For the text-containing cell, return its midpoint in [X, Y] coordinate format. 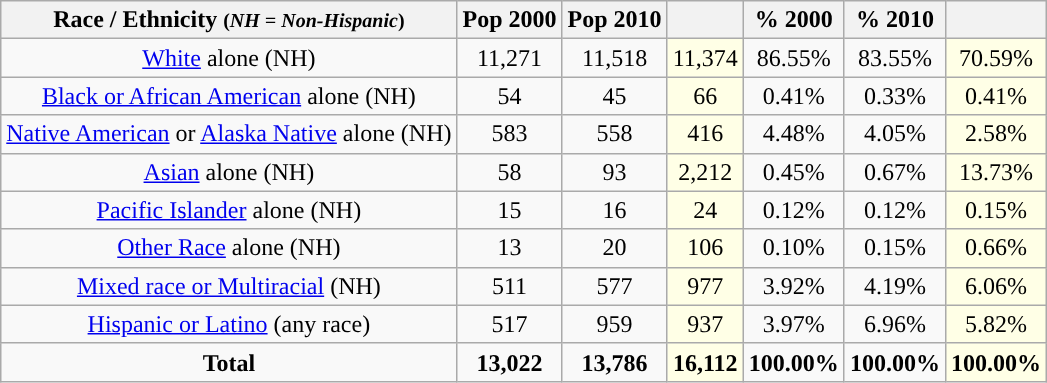
0.67% [894, 172]
4.19% [894, 286]
13 [510, 248]
3.92% [794, 286]
937 [705, 324]
24 [705, 210]
Race / Ethnicity (NH = Non-Hispanic) [229, 20]
11,271 [510, 58]
0.10% [794, 248]
11,518 [614, 58]
Total [229, 362]
583 [510, 134]
0.66% [996, 248]
93 [614, 172]
2.58% [996, 134]
20 [614, 248]
11,374 [705, 58]
16 [614, 210]
Hispanic or Latino (any race) [229, 324]
58 [510, 172]
70.59% [996, 58]
Native American or Alaska Native alone (NH) [229, 134]
Pop 2010 [614, 20]
Black or African American alone (NH) [229, 96]
6.06% [996, 286]
13,786 [614, 362]
959 [614, 324]
106 [705, 248]
4.48% [794, 134]
5.82% [996, 324]
0.45% [794, 172]
517 [510, 324]
558 [614, 134]
13,022 [510, 362]
977 [705, 286]
Mixed race or Multiracial (NH) [229, 286]
White alone (NH) [229, 58]
45 [614, 96]
Other Race alone (NH) [229, 248]
66 [705, 96]
% 2000 [794, 20]
4.05% [894, 134]
86.55% [794, 58]
6.96% [894, 324]
3.97% [794, 324]
0.33% [894, 96]
Asian alone (NH) [229, 172]
83.55% [894, 58]
577 [614, 286]
% 2010 [894, 20]
2,212 [705, 172]
Pop 2000 [510, 20]
15 [510, 210]
16,112 [705, 362]
13.73% [996, 172]
Pacific Islander alone (NH) [229, 210]
54 [510, 96]
416 [705, 134]
511 [510, 286]
